Provide the (x, y) coordinate of the cell's center where the given text is located.  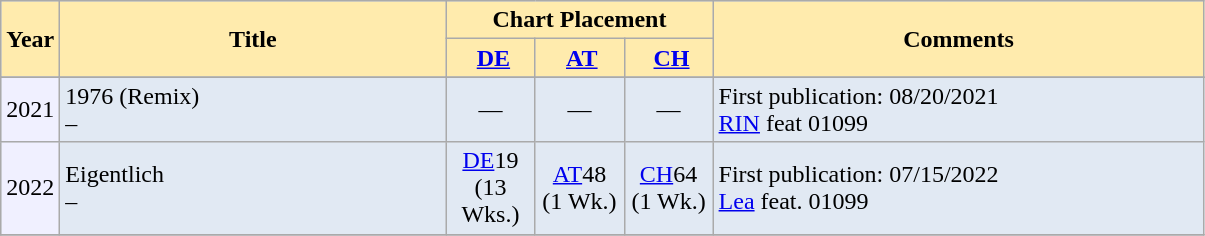
Title (253, 39)
1976 (Remix)– (253, 110)
Comments (958, 39)
First publication: 08/20/2021RIN feat 01099 (958, 110)
Year (30, 39)
CH (668, 58)
Eigentlich– (253, 188)
AT (580, 58)
AT48(1 Wk.) (580, 188)
2022 (30, 188)
DE (490, 58)
CH64(1 Wk.) (668, 188)
First publication: 07/15/2022Lea feat. 01099 (958, 188)
DE19(13 Wks.) (490, 188)
2021 (30, 110)
Chart Placement (580, 20)
